Output the [X, Y] coordinate of the center of the cell containing the given text.  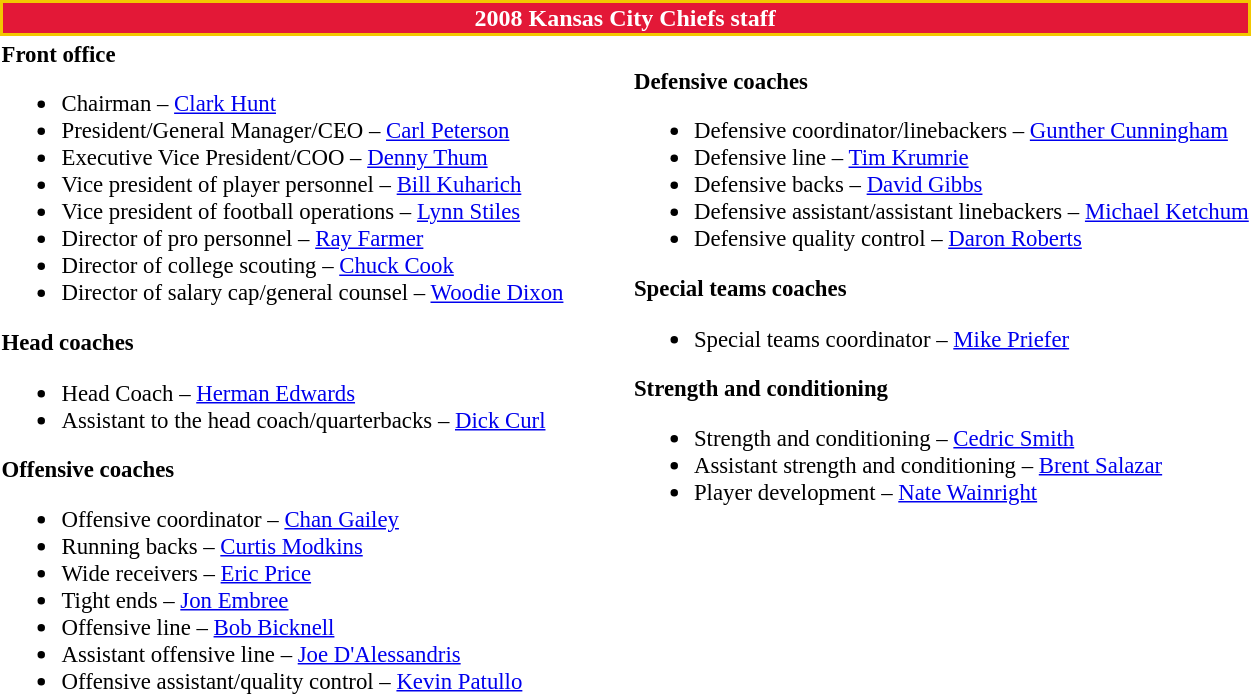
2008 Kansas City Chiefs staff [625, 18]
